Search for the cell housing the specified text and yield its [X, Y] center coordinate. 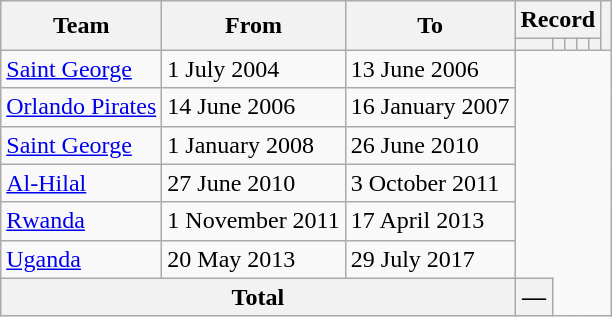
1 November 2011 [254, 221]
Orlando Pirates [82, 107]
27 June 2010 [254, 183]
From [254, 26]
1 January 2008 [254, 145]
Record [558, 20]
Al-Hilal [82, 183]
16 January 2007 [430, 107]
Uganda [82, 259]
26 June 2010 [430, 145]
13 June 2006 [430, 69]
To [430, 26]
14 June 2006 [254, 107]
— [534, 297]
29 July 2017 [430, 259]
20 May 2013 [254, 259]
Team [82, 26]
Rwanda [82, 221]
1 July 2004 [254, 69]
3 October 2011 [430, 183]
17 April 2013 [430, 221]
Total [258, 297]
